Locate the cell with the specified text and output its (X, Y) center coordinate. 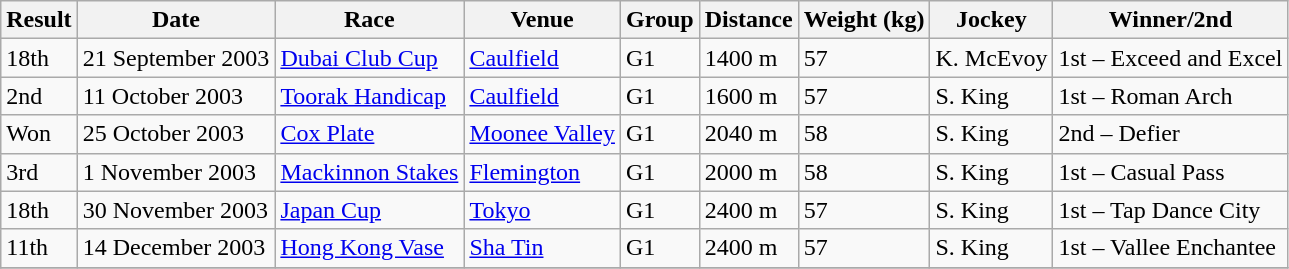
1st – Roman Arch (1170, 96)
Result (39, 20)
2nd – Defier (1170, 134)
Group (660, 20)
Dubai Club Cup (370, 58)
Sha Tin (542, 248)
Hong Kong Vase (370, 248)
1 November 2003 (176, 172)
Weight (kg) (864, 20)
Cox Plate (370, 134)
1st – Vallee Enchantee (1170, 248)
25 October 2003 (176, 134)
Toorak Handicap (370, 96)
1st – Casual Pass (1170, 172)
Winner/2nd (1170, 20)
21 September 2003 (176, 58)
Race (370, 20)
3rd (39, 172)
14 December 2003 (176, 248)
Japan Cup (370, 210)
Tokyo (542, 210)
Flemington (542, 172)
2040 m (748, 134)
Moonee Valley (542, 134)
Venue (542, 20)
2000 m (748, 172)
1st – Tap Dance City (1170, 210)
Mackinnon Stakes (370, 172)
11 October 2003 (176, 96)
Won (39, 134)
30 November 2003 (176, 210)
Distance (748, 20)
1st – Exceed and Excel (1170, 58)
1600 m (748, 96)
11th (39, 248)
Date (176, 20)
Jockey (992, 20)
1400 m (748, 58)
2nd (39, 96)
K. McEvoy (992, 58)
